Capture the cell that displays the provided text and extract its (x, y) central coordinate. 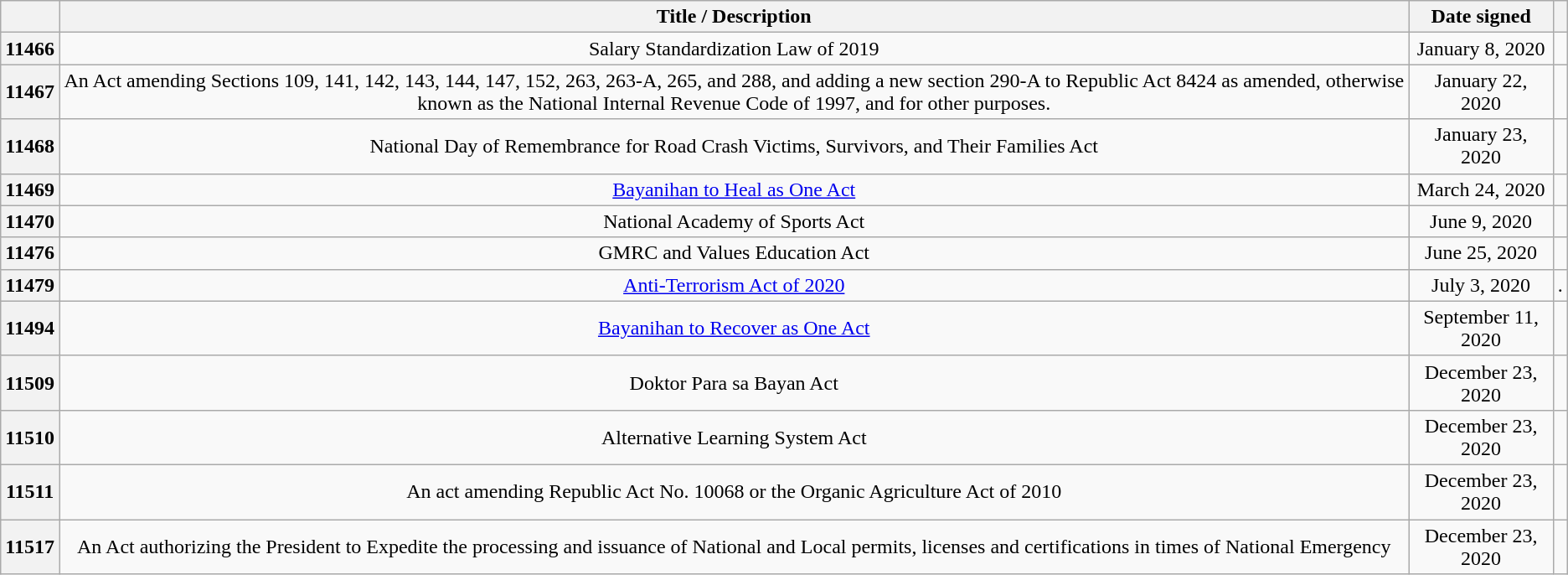
Bayanihan to Heal as One Act (734, 189)
September 11, 2020 (1481, 329)
11470 (30, 221)
GMRC and Values Education Act (734, 253)
January 8, 2020 (1481, 49)
11517 (30, 547)
National Academy of Sports Act (734, 221)
. (1560, 285)
11479 (30, 285)
11468 (30, 146)
Anti-Terrorism Act of 2020 (734, 285)
An act amending Republic Act No. 10068 or the Organic Agriculture Act of 2010 (734, 491)
Date signed (1481, 17)
June 9, 2020 (1481, 221)
Title / Description (734, 17)
11494 (30, 329)
11466 (30, 49)
Doktor Para sa Bayan Act (734, 382)
January 22, 2020 (1481, 92)
11469 (30, 189)
11511 (30, 491)
July 3, 2020 (1481, 285)
11509 (30, 382)
11467 (30, 92)
Bayanihan to Recover as One Act (734, 329)
June 25, 2020 (1481, 253)
Salary Standardization Law of 2019 (734, 49)
March 24, 2020 (1481, 189)
National Day of Remembrance for Road Crash Victims, Survivors, and Their Families Act (734, 146)
11476 (30, 253)
Alternative Learning System Act (734, 438)
11510 (30, 438)
January 23, 2020 (1481, 146)
